Locate the cell with the specified text and output its [X, Y] center coordinate. 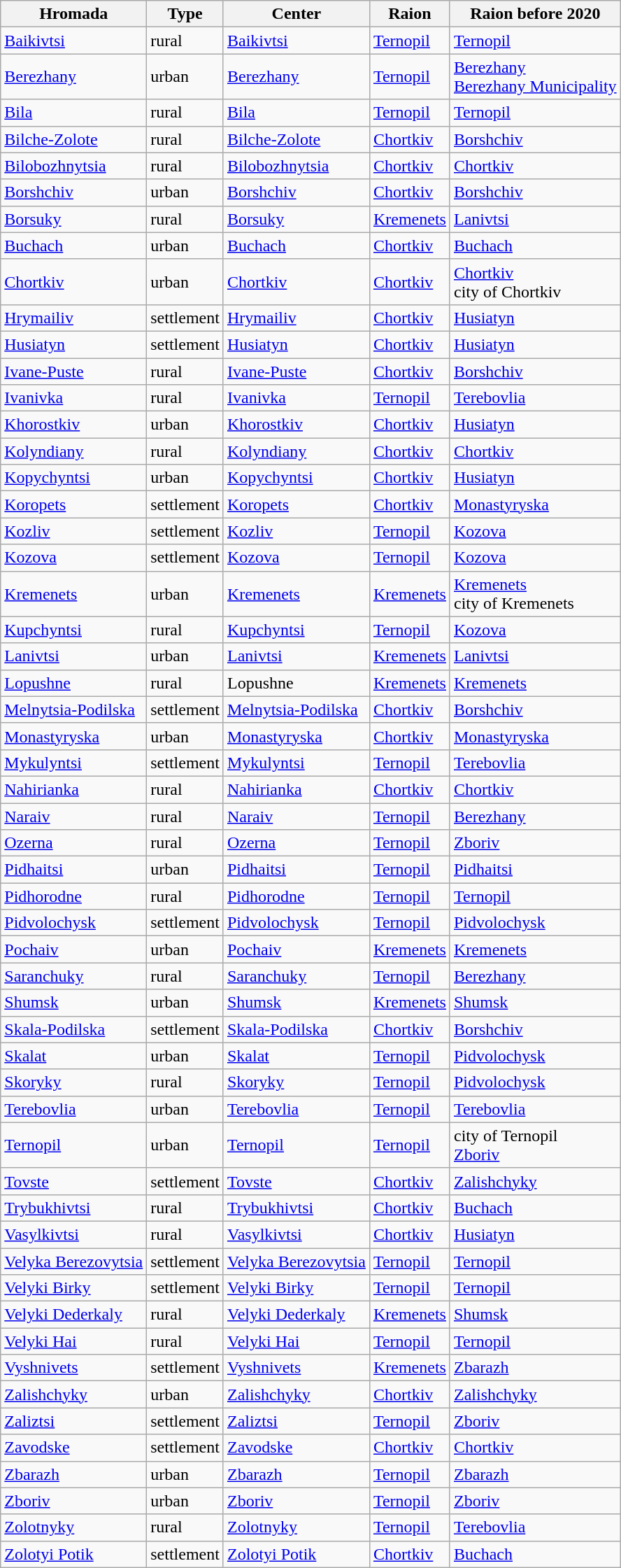
Raion before 2020 [535, 14]
Raion [410, 14]
Hromada [74, 14]
Berezhany Berezhany Municipality [535, 77]
Type [185, 14]
Chortkivcity of Chortkiv [535, 281]
Kremenetscity of Kremenets [535, 593]
city of TernopilZboriv [535, 1145]
Center [297, 14]
